Locate the cell with the specified text and output its [x, y] center coordinate. 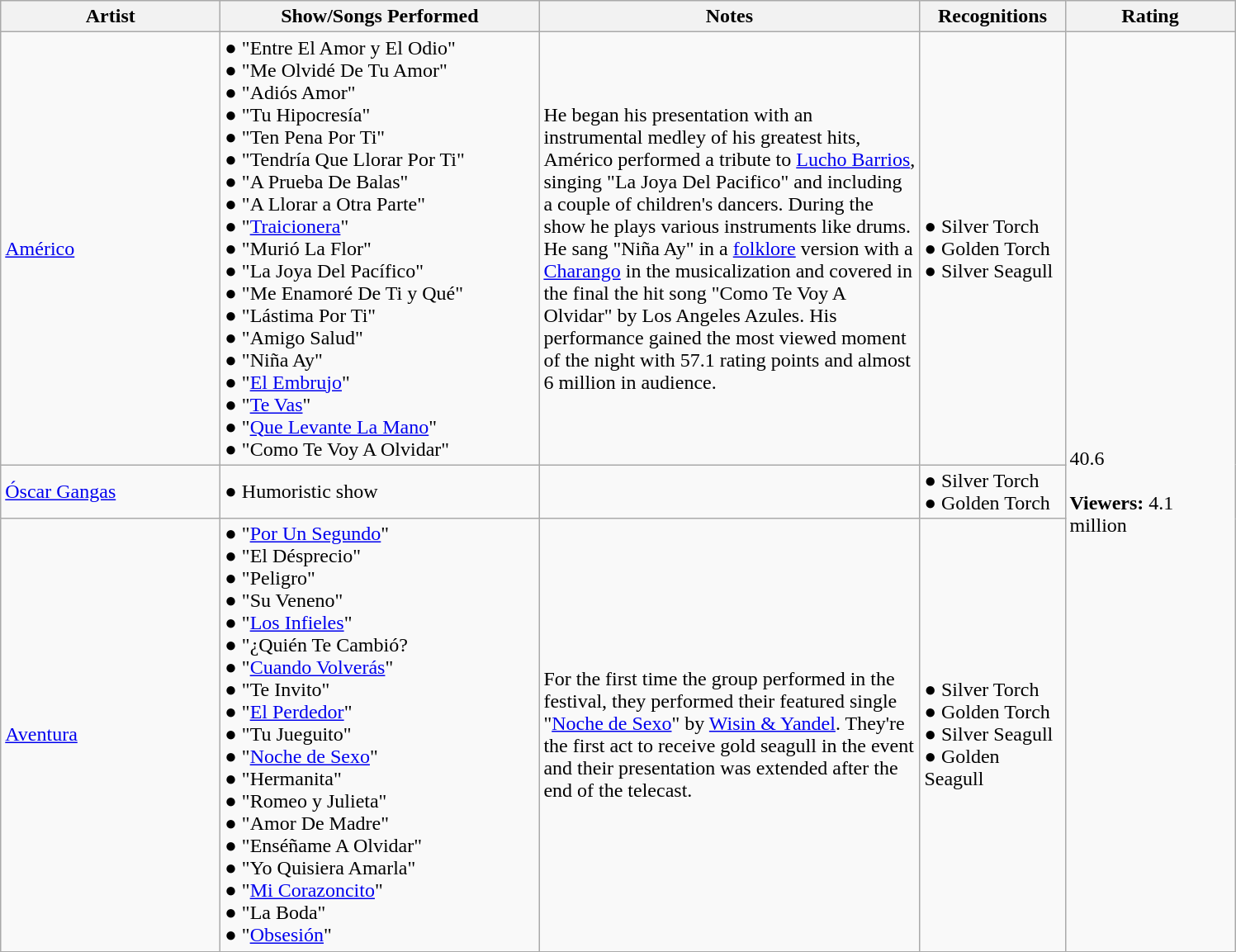
40.6 Viewers: 4.1 million [1150, 492]
Notes [730, 17]
Show/Songs Performed [380, 17]
Recognitions [992, 17]
Rating [1150, 17]
Aventura [111, 735]
Américo [111, 249]
Artist [111, 17]
● Humoristic show [380, 492]
● Silver Torch ● Golden Torch [992, 492]
● Silver Torch ● Golden Torch ● Silver Seagull ● Golden Seagull [992, 735]
● Silver Torch ● Golden Torch ● Silver Seagull [992, 249]
Óscar Gangas [111, 492]
